Output the (X, Y) coordinate of the center of the cell containing the given text.  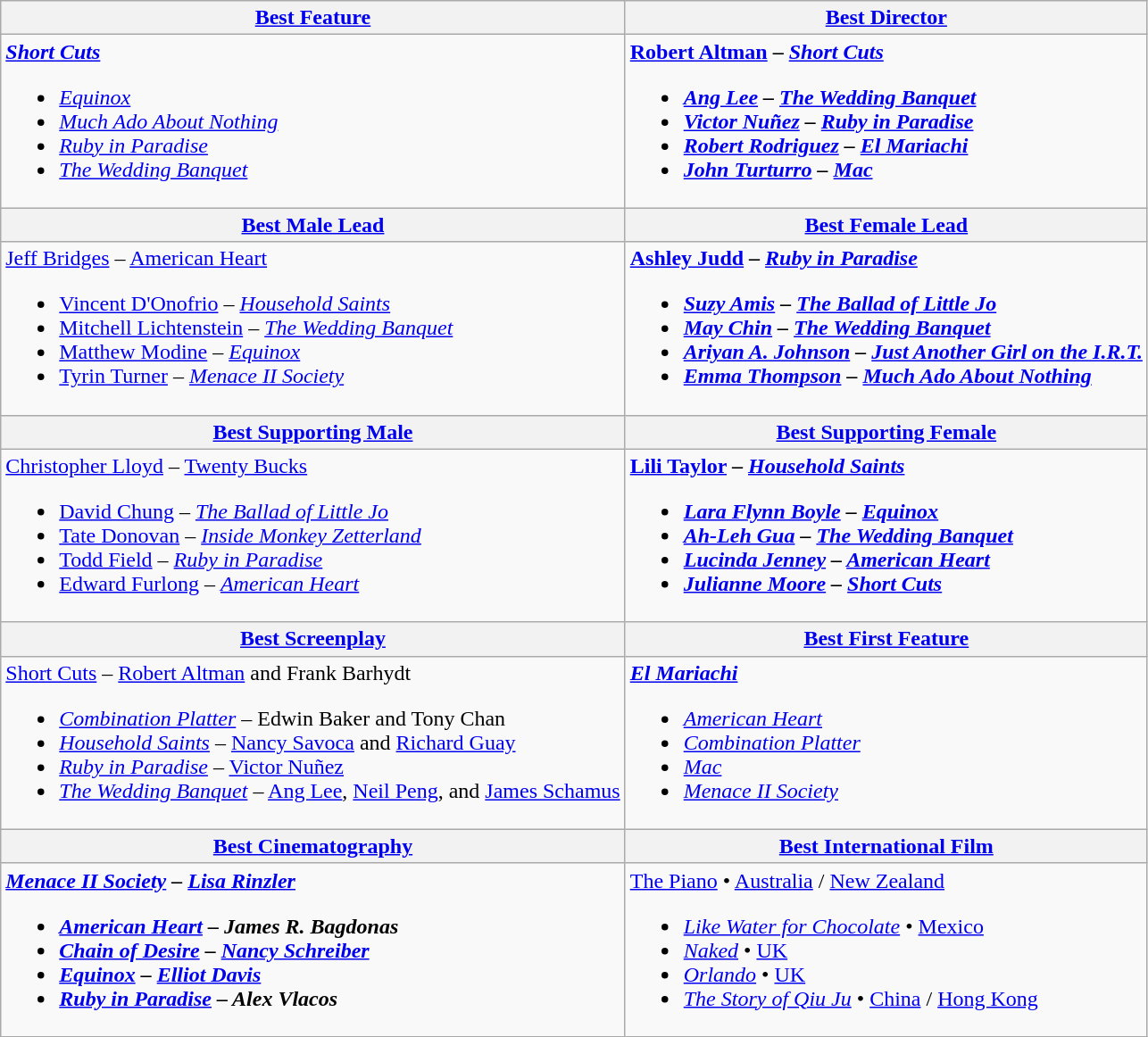
The Piano • Australia / New ZealandLike Water for Chocolate • MexicoNaked • UKOrlando • UKThe Story of Qiu Ju • China / Hong Kong (886, 950)
Best Screenplay (312, 639)
Best Director (886, 18)
Best Supporting Male (312, 432)
Best Cinematography (312, 846)
Best Feature (312, 18)
El MariachiAmerican HeartCombination PlatterMacMenace II Society (886, 742)
Best First Feature (886, 639)
Best International Film (886, 846)
Best Supporting Female (886, 432)
Best Male Lead (312, 225)
Best Female Lead (886, 225)
Short CutsEquinoxMuch Ado About NothingRuby in ParadiseThe Wedding Banquet (312, 121)
Robert Altman – Short CutsAng Lee – The Wedding BanquetVictor Nuñez – Ruby in ParadiseRobert Rodriguez – El MariachiJohn Turturro – Mac (886, 121)
Lili Taylor – Household SaintsLara Flynn Boyle – EquinoxAh-Leh Gua – The Wedding BanquetLucinda Jenney – American HeartJulianne Moore – Short Cuts (886, 535)
